Output the [x, y] coordinate of the center of the cell containing the given text.  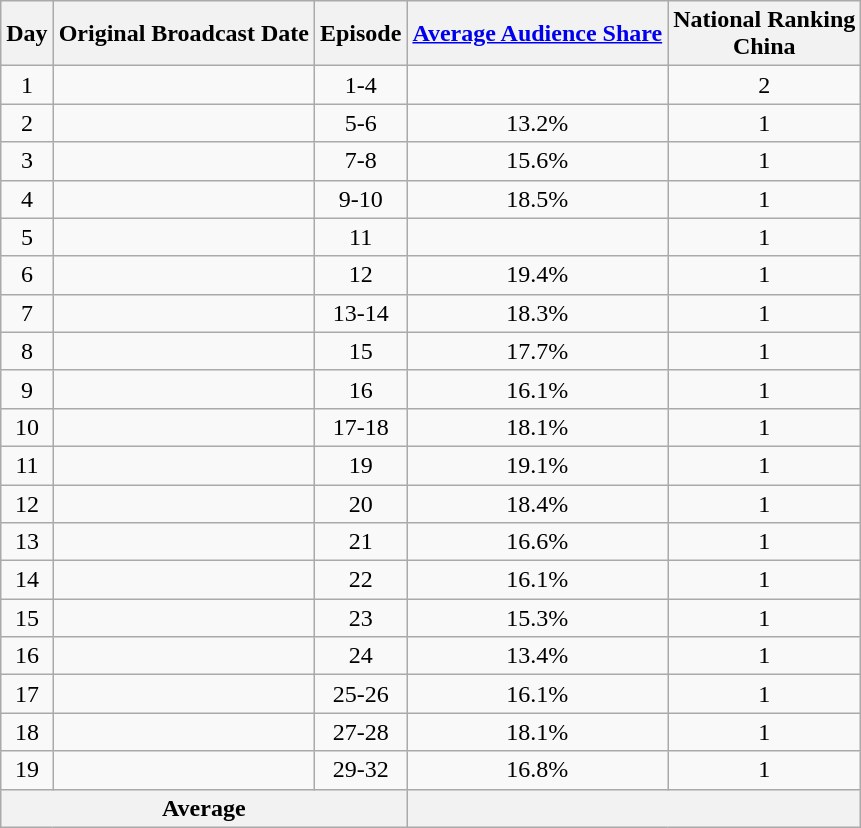
18 [27, 732]
9 [27, 389]
19.4% [538, 275]
3 [27, 161]
8 [27, 351]
4 [27, 199]
23 [360, 618]
17-18 [360, 427]
19.1% [538, 465]
21 [360, 542]
17 [27, 694]
Average [204, 808]
27-28 [360, 732]
7 [27, 313]
16.8% [538, 770]
Day [27, 34]
20 [360, 503]
13.4% [538, 656]
16.6% [538, 542]
Episode [360, 34]
18.4% [538, 503]
24 [360, 656]
18.5% [538, 199]
5 [27, 237]
18.3% [538, 313]
13 [27, 542]
13.2% [538, 123]
Original Broadcast Date [184, 34]
5-6 [360, 123]
9-10 [360, 199]
National RankingChina [764, 34]
7-8 [360, 161]
15.6% [538, 161]
25-26 [360, 694]
6 [27, 275]
1-4 [360, 85]
22 [360, 580]
14 [27, 580]
Average Audience Share [538, 34]
10 [27, 427]
17.7% [538, 351]
29-32 [360, 770]
15.3% [538, 618]
13-14 [360, 313]
